Pinpoint the cell where the given text exists, returning its [X, Y] midpoint coordinate. 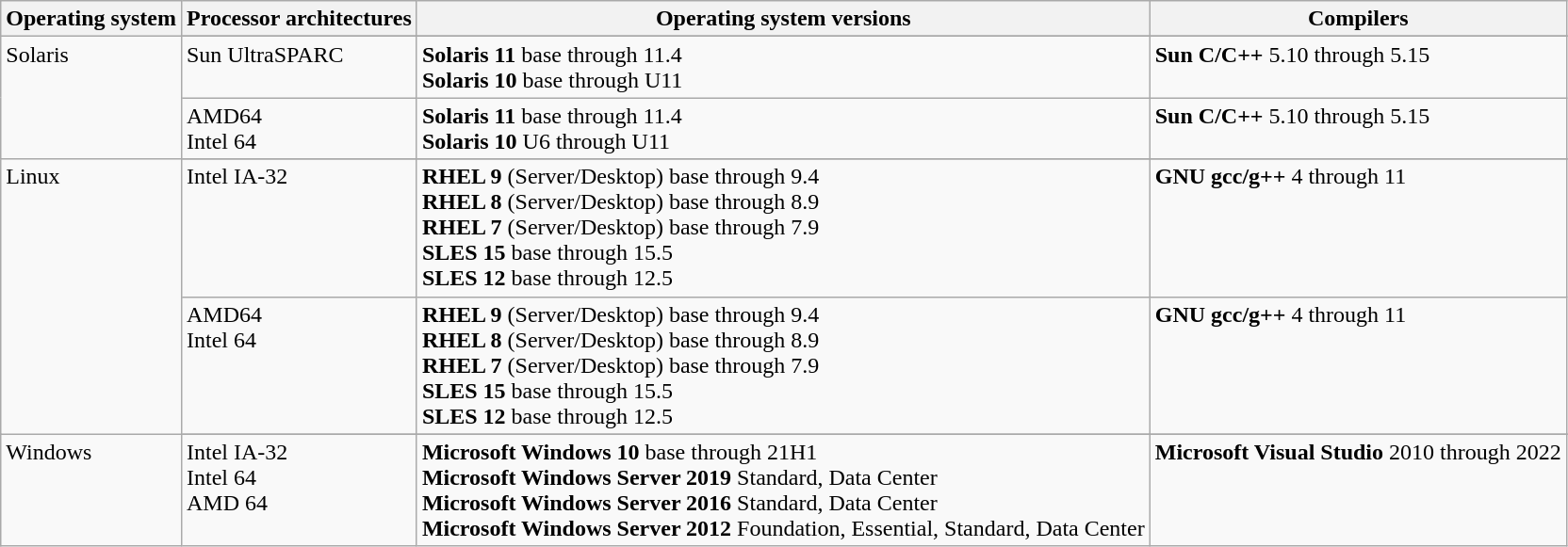
Operating system versions [783, 19]
Operating system [91, 19]
Solaris [91, 98]
Solaris 11 base through 11.4Solaris 10 U6 through U11 [783, 128]
Sun UltraSPARC [299, 68]
Microsoft Visual Studio 2010 through 2022 [1358, 490]
Windows [91, 490]
Processor architectures [299, 19]
Intel IA-32 [299, 228]
Intel IA-32Intel 64AMD 64 [299, 490]
Solaris 11 base through 11.4Solaris 10 base through U11 [783, 68]
Compilers [1358, 19]
Linux [91, 297]
